Extract the [x, y] coordinate from the center of the cell holding the provided text.  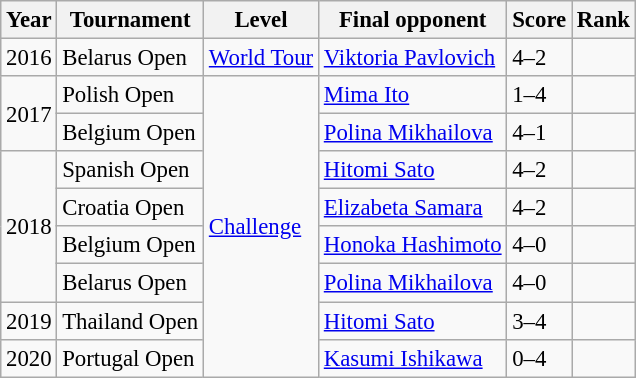
Rank [604, 20]
Portugal Open [130, 358]
2016 [29, 58]
2017 [29, 114]
3–4 [540, 321]
1–4 [540, 95]
2018 [29, 226]
Croatia Open [130, 208]
Year [29, 20]
Polish Open [130, 95]
Thailand Open [130, 321]
Mima Ito [412, 95]
4–1 [540, 133]
0–4 [540, 358]
2019 [29, 321]
Tournament [130, 20]
Spanish Open [130, 170]
Final opponent [412, 20]
Challenge [262, 226]
Elizabeta Samara [412, 208]
Viktoria Pavlovich [412, 58]
Kasumi Ishikawa [412, 358]
Honoka Hashimoto [412, 245]
World Tour [262, 58]
2020 [29, 358]
Level [262, 20]
Score [540, 20]
